Pinpoint the cell where the given text exists, returning its [x, y] midpoint coordinate. 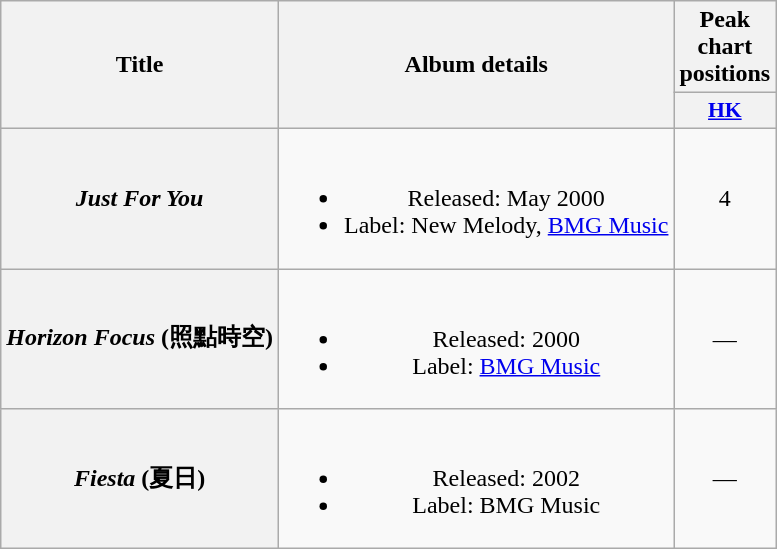
Horizon Focus (照點時空) [140, 338]
Released: May 2000Label: New Melody, BMG Music [476, 198]
Title [140, 65]
Released: 2002Label: BMG Music [476, 479]
Just For You [140, 198]
Peak chart positions [725, 47]
Fiesta (夏日) [140, 479]
Released: 2000Label: BMG Music [476, 338]
4 [725, 198]
Album details [476, 65]
HK [725, 111]
